Extract the [X, Y] coordinate from the center of the cell holding the provided text.  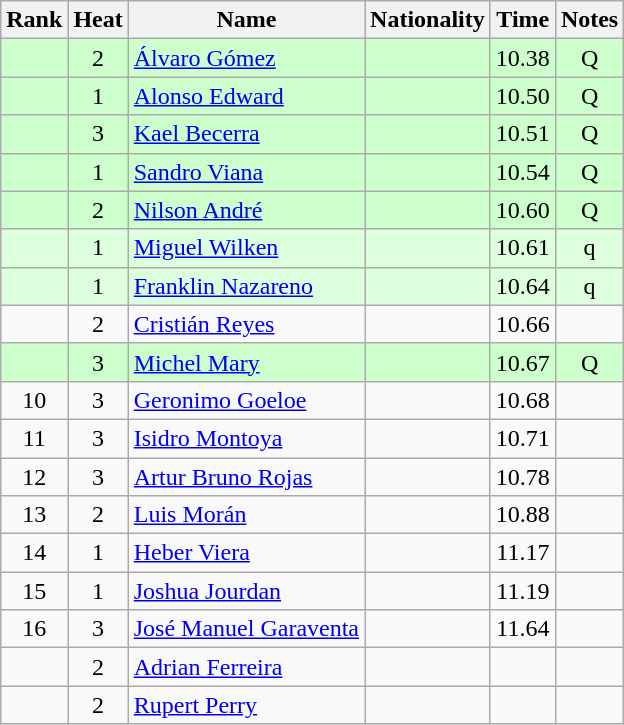
16 [34, 629]
10.64 [522, 286]
10 [34, 400]
10.54 [522, 172]
10.78 [522, 477]
Sandro Viana [246, 172]
Rank [34, 20]
Luis Morán [246, 515]
15 [34, 591]
Cristián Reyes [246, 324]
Joshua Jourdan [246, 591]
Geronimo Goeloe [246, 400]
Adrian Ferreira [246, 667]
12 [34, 477]
Álvaro Gómez [246, 58]
Rupert Perry [246, 705]
11.19 [522, 591]
10.60 [522, 210]
10.88 [522, 515]
Michel Mary [246, 362]
10.38 [522, 58]
Notes [589, 20]
Time [522, 20]
14 [34, 553]
Franklin Nazareno [246, 286]
11.64 [522, 629]
Artur Bruno Rojas [246, 477]
10.67 [522, 362]
10.61 [522, 248]
Nilson André [246, 210]
Miguel Wilken [246, 248]
10.71 [522, 438]
11.17 [522, 553]
Kael Becerra [246, 134]
José Manuel Garaventa [246, 629]
Isidro Montoya [246, 438]
10.51 [522, 134]
Heber Viera [246, 553]
Nationality [428, 20]
13 [34, 515]
Heat [98, 20]
11 [34, 438]
10.68 [522, 400]
10.50 [522, 96]
Alonso Edward [246, 96]
10.66 [522, 324]
Name [246, 20]
